Detect which cell encompasses the target text, then output its (x, y) center coordinate. 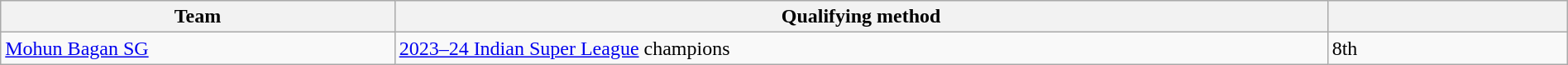
8th (1447, 48)
Mohun Bagan SG (198, 48)
Team (198, 17)
2023–24 Indian Super League champions (861, 48)
Qualifying method (861, 17)
